Pinpoint the cell where the given text exists, returning its (X, Y) midpoint coordinate. 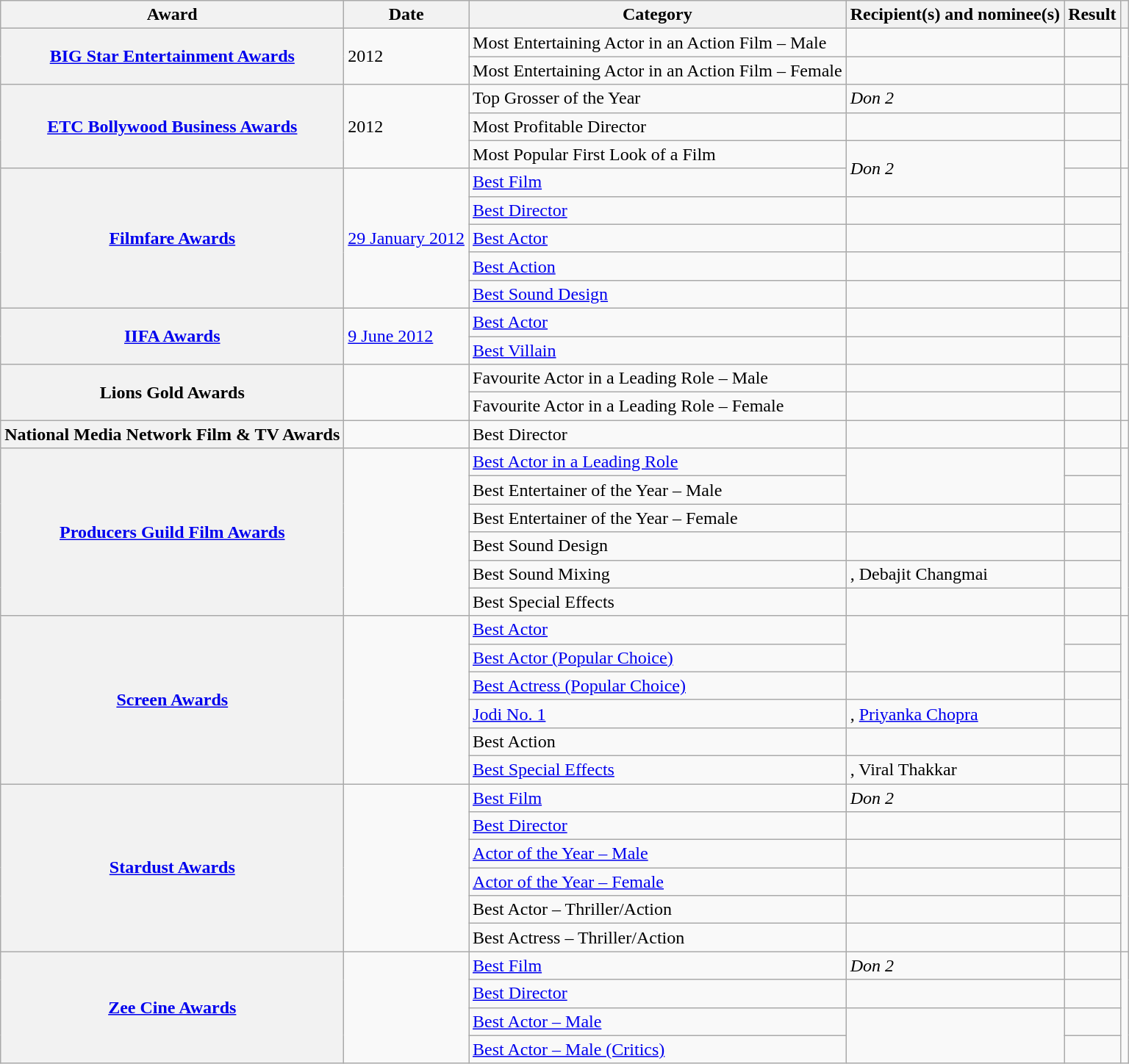
29 January 2012 (406, 238)
Best Actor in a Leading Role (658, 462)
Best Entertainer of the Year – Male (658, 490)
Best Entertainer of the Year – Female (658, 518)
ETC Bollywood Business Awards (172, 126)
Screen Awards (172, 700)
Best Actor – Male (658, 1021)
Most Popular First Look of a Film (658, 154)
Recipient(s) and nominee(s) (955, 15)
Best Actor – Thriller/Action (658, 910)
Producers Guild Film Awards (172, 532)
, Viral Thakkar (955, 769)
Best Actor – Male (Critics) (658, 1049)
Most Entertaining Actor in an Action Film – Female (658, 71)
Top Grosser of the Year (658, 98)
Date (406, 15)
, Priyanka Chopra (955, 713)
Best Actress (Popular Choice) (658, 686)
, Debajit Changmai (955, 574)
Most Entertaining Actor in an Action Film – Male (658, 43)
Best Actress – Thriller/Action (658, 938)
Award (172, 15)
National Media Network Film & TV Awards (172, 434)
Best Actor (Popular Choice) (658, 658)
Best Villain (658, 351)
Category (658, 15)
BIG Star Entertainment Awards (172, 57)
Jodi No. 1 (658, 713)
Zee Cine Awards (172, 1007)
Actor of the Year – Female (658, 882)
9 June 2012 (406, 336)
Favourite Actor in a Leading Role – Female (658, 406)
Favourite Actor in a Leading Role – Male (658, 378)
Stardust Awards (172, 867)
Lions Gold Awards (172, 392)
Filmfare Awards (172, 238)
Actor of the Year – Male (658, 854)
Most Profitable Director (658, 126)
Result (1092, 15)
Best Sound Mixing (658, 574)
IIFA Awards (172, 336)
